Locate the cell with the specified text and output its (X, Y) center coordinate. 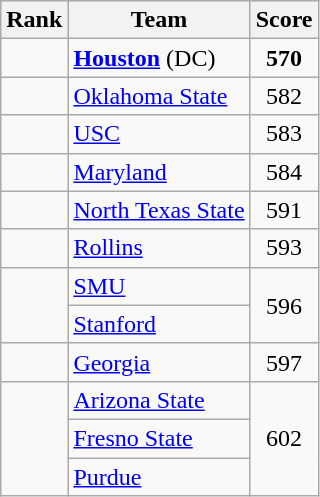
Purdue (159, 477)
Fresno State (159, 438)
593 (284, 248)
Maryland (159, 172)
597 (284, 362)
Houston (DC) (159, 58)
Georgia (159, 362)
584 (284, 172)
583 (284, 134)
Score (284, 20)
Arizona State (159, 400)
602 (284, 438)
570 (284, 58)
596 (284, 305)
Rollins (159, 248)
Oklahoma State (159, 96)
Rank (34, 20)
582 (284, 96)
SMU (159, 286)
North Texas State (159, 210)
Stanford (159, 324)
USC (159, 134)
591 (284, 210)
Team (159, 20)
